Identify which cell holds the provided text, then report its (x, y) central coordinate. 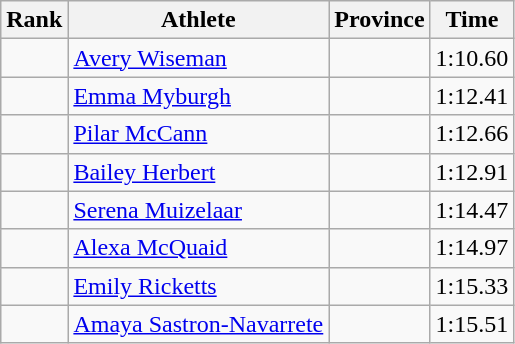
1:15.33 (472, 286)
1:12.41 (472, 96)
Time (472, 20)
1:12.66 (472, 134)
Pilar McCann (198, 134)
1:15.51 (472, 324)
Alexa McQuaid (198, 248)
Rank (34, 20)
1:14.47 (472, 210)
Emma Myburgh (198, 96)
Avery Wiseman (198, 58)
1:14.97 (472, 248)
Amaya Sastron-Navarrete (198, 324)
1:12.91 (472, 172)
Emily Ricketts (198, 286)
Serena Muizelaar (198, 210)
1:10.60 (472, 58)
Province (380, 20)
Bailey Herbert (198, 172)
Athlete (198, 20)
